Search for the cell housing the specified text and yield its (X, Y) center coordinate. 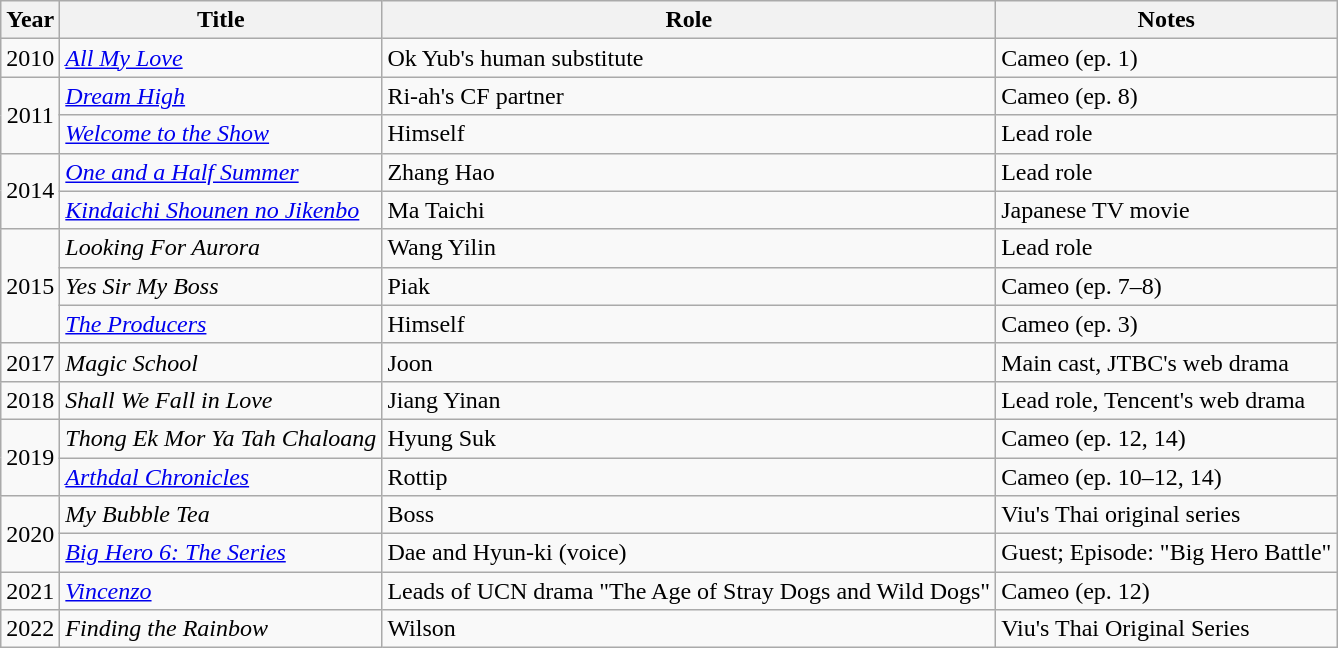
Notes (1166, 20)
Magic School (221, 362)
Viu's Thai Original Series (1166, 629)
2018 (30, 400)
Viu's Thai original series (1166, 515)
Role (689, 20)
Cameo (ep. 1) (1166, 58)
My Bubble Tea (221, 515)
Thong Ek Mor Ya Tah Chaloang (221, 438)
Joon (689, 362)
Cameo (ep. 12, 14) (1166, 438)
Kindaichi Shounen no Jikenbo (221, 210)
2021 (30, 591)
Japanese TV movie (1166, 210)
Cameo (ep. 10–12, 14) (1166, 477)
2017 (30, 362)
2015 (30, 286)
Big Hero 6: The Series (221, 553)
Arthdal Chronicles (221, 477)
Leads of UCN drama "The Age of Stray Dogs and Wild Dogs" (689, 591)
The Producers (221, 324)
Hyung Suk (689, 438)
Rottip (689, 477)
Main cast, JTBC's web drama (1166, 362)
Finding the Rainbow (221, 629)
Zhang Hao (689, 172)
2011 (30, 115)
Ri-ah's CF partner (689, 96)
2014 (30, 191)
Title (221, 20)
All My Love (221, 58)
Ok Yub's human substitute (689, 58)
Wang Yilin (689, 248)
2020 (30, 534)
Cameo (ep. 8) (1166, 96)
Dae and Hyun-ki (voice) (689, 553)
Jiang Yinan (689, 400)
Boss (689, 515)
Shall We Fall in Love (221, 400)
Lead role, Tencent's web drama (1166, 400)
Wilson (689, 629)
Cameo (ep. 3) (1166, 324)
2010 (30, 58)
Vincenzo (221, 591)
Cameo (ep. 12) (1166, 591)
Year (30, 20)
Dream High (221, 96)
Looking For Aurora (221, 248)
Ma Taichi (689, 210)
One and a Half Summer (221, 172)
Guest; Episode: "Big Hero Battle" (1166, 553)
2019 (30, 457)
Welcome to the Show (221, 134)
2022 (30, 629)
Cameo (ep. 7–8) (1166, 286)
Yes Sir My Boss (221, 286)
Piak (689, 286)
